Scan for the cell matching the given text and deliver its [X, Y] coordinate at center. 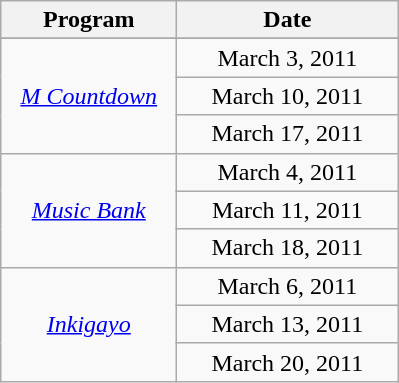
March 6, 2011 [288, 286]
Date [288, 20]
March 20, 2011 [288, 362]
March 13, 2011 [288, 324]
Music Bank [89, 210]
March 11, 2011 [288, 210]
March 10, 2011 [288, 96]
M Countdown [89, 96]
March 3, 2011 [288, 58]
March 18, 2011 [288, 248]
March 4, 2011 [288, 172]
March 17, 2011 [288, 134]
Program [89, 20]
Inkigayo [89, 324]
